Provide the [x, y] coordinate of the cell's center where the given text is located.  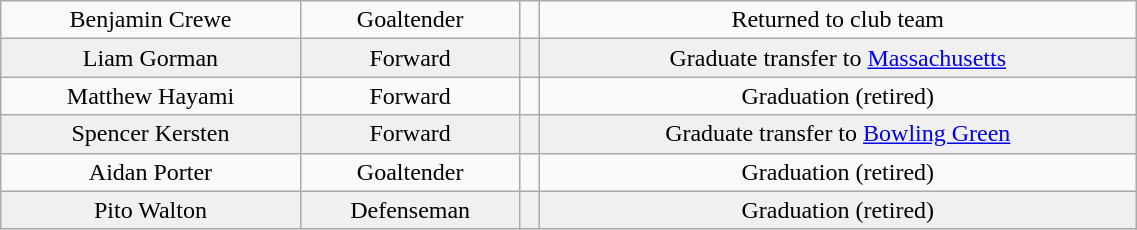
Pito Walton [150, 210]
Returned to club team [838, 20]
Defenseman [410, 210]
Matthew Hayami [150, 96]
Liam Gorman [150, 58]
Graduate transfer to Bowling Green [838, 134]
Aidan Porter [150, 172]
Graduate transfer to Massachusetts [838, 58]
Benjamin Crewe [150, 20]
Spencer Kersten [150, 134]
